Scan for the cell matching the given text and deliver its (x, y) coordinate at center. 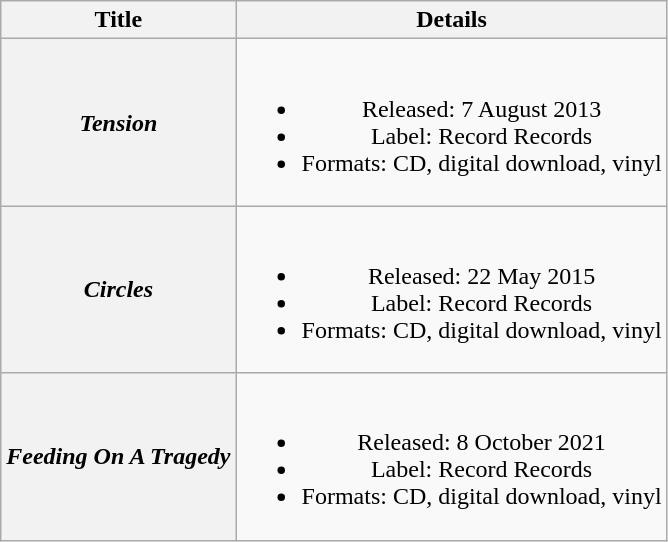
Title (118, 20)
Released: 8 October 2021Label: Record RecordsFormats: CD, digital download, vinyl (452, 456)
Feeding On A Tragedy (118, 456)
Details (452, 20)
Released: 7 August 2013Label: Record RecordsFormats: CD, digital download, vinyl (452, 122)
Released: 22 May 2015Label: Record RecordsFormats: CD, digital download, vinyl (452, 290)
Circles (118, 290)
Tension (118, 122)
